Pinpoint the cell where the given text exists, returning its (X, Y) midpoint coordinate. 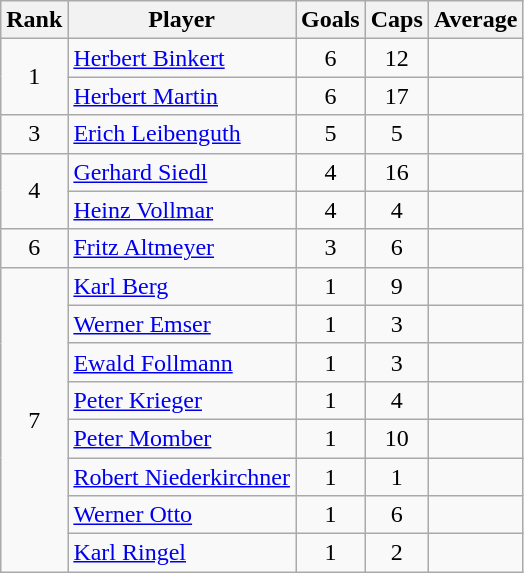
Karl Berg (182, 286)
Average (476, 20)
Goals (331, 20)
2 (396, 553)
Peter Momber (182, 438)
Karl Ringel (182, 553)
Werner Emser (182, 324)
Gerhard Siedl (182, 172)
Player (182, 20)
Robert Niederkirchner (182, 477)
16 (396, 172)
7 (34, 419)
Peter Krieger (182, 400)
12 (396, 58)
Heinz Vollmar (182, 210)
10 (396, 438)
Fritz Altmeyer (182, 248)
Ewald Follmann (182, 362)
Herbert Martin (182, 96)
Herbert Binkert (182, 58)
Rank (34, 20)
Erich Leibenguth (182, 134)
9 (396, 286)
Werner Otto (182, 515)
17 (396, 96)
Caps (396, 20)
